Return the (X, Y) coordinate for the center point of the cell that contains the specified text.  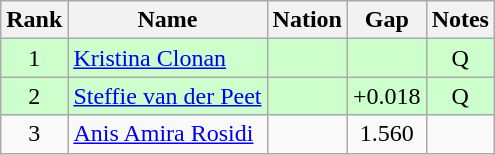
1.560 (386, 134)
Notes (460, 20)
1 (34, 58)
Gap (386, 20)
Rank (34, 20)
+0.018 (386, 96)
Steffie van der Peet (168, 96)
Name (168, 20)
Nation (307, 20)
Anis Amira Rosidi (168, 134)
2 (34, 96)
3 (34, 134)
Kristina Clonan (168, 58)
